From the cell containing the given text, extract its center point as (x, y) coordinate. 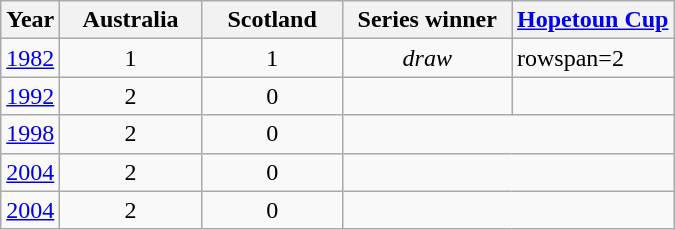
Year (30, 20)
Hopetoun Cup (593, 20)
1992 (30, 96)
1998 (30, 134)
Series winner (428, 20)
Australia (131, 20)
Scotland (272, 20)
draw (428, 58)
1982 (30, 58)
rowspan=2 (593, 58)
